Output the [X, Y] coordinate of the center of the cell containing the given text.  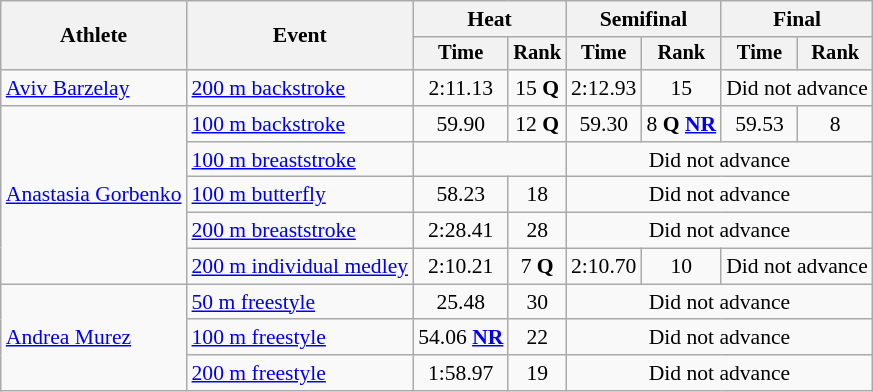
2:10.21 [460, 267]
Athlete [94, 36]
19 [537, 373]
Anastasia Gorbenko [94, 195]
1:58.97 [460, 373]
200 m individual medley [300, 267]
Aviv Barzelay [94, 88]
54.06 NR [460, 338]
Heat [490, 19]
200 m backstroke [300, 88]
12 Q [537, 124]
18 [537, 195]
200 m freestyle [300, 373]
22 [537, 338]
2:28.41 [460, 231]
59.90 [460, 124]
15 Q [537, 88]
58.23 [460, 195]
200 m breaststroke [300, 231]
15 [681, 88]
59.53 [760, 124]
2:12.93 [604, 88]
100 m breaststroke [300, 160]
100 m butterfly [300, 195]
8 [836, 124]
28 [537, 231]
2:11.13 [460, 88]
2:10.70 [604, 267]
8 Q NR [681, 124]
25.48 [460, 302]
Event [300, 36]
100 m backstroke [300, 124]
10 [681, 267]
50 m freestyle [300, 302]
Final [797, 19]
Semifinal [644, 19]
30 [537, 302]
59.30 [604, 124]
Andrea Murez [94, 338]
100 m freestyle [300, 338]
7 Q [537, 267]
